Extract the [x, y] coordinate from the center of the cell holding the provided text.  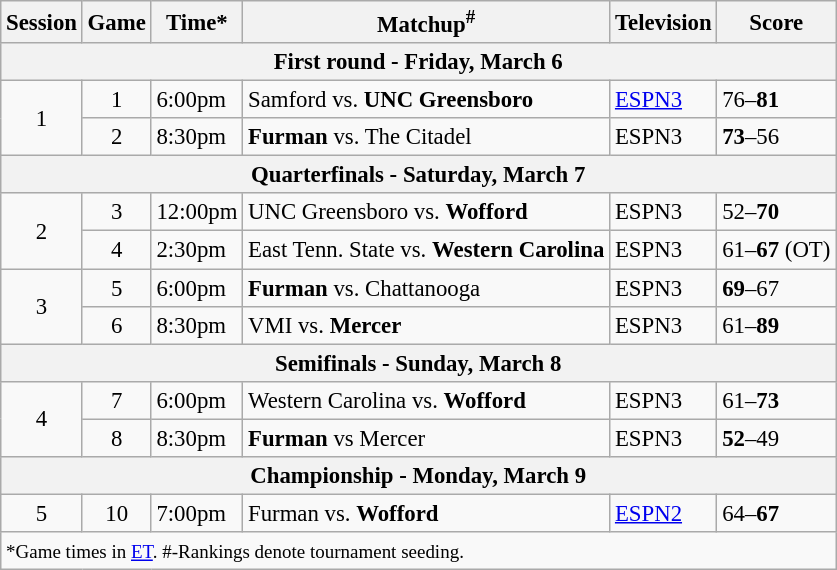
*Game times in ET. #-Rankings denote tournament seeding. [418, 551]
7:00pm [197, 513]
12:00pm [197, 213]
Time* [197, 22]
61–73 [776, 400]
Championship - Monday, March 9 [418, 476]
VMI vs. Mercer [426, 325]
Furman vs. Chattanooga [426, 288]
Session [42, 22]
Furman vs. Wofford [426, 513]
6 [116, 325]
Semifinals - Sunday, March 8 [418, 363]
52–70 [776, 213]
Samford vs. UNC Greensboro [426, 100]
73–56 [776, 137]
64–67 [776, 513]
Furman vs Mercer [426, 438]
61–89 [776, 325]
ESPN2 [664, 513]
69–67 [776, 288]
7 [116, 400]
First round - Friday, March 6 [418, 62]
10 [116, 513]
76–81 [776, 100]
Television [664, 22]
East Tenn. State vs. Western Carolina [426, 250]
2:30pm [197, 250]
Western Carolina vs. Wofford [426, 400]
Score [776, 22]
Matchup# [426, 22]
61–67 (OT) [776, 250]
UNC Greensboro vs. Wofford [426, 213]
8 [116, 438]
Quarterfinals - Saturday, March 7 [418, 175]
Furman vs. The Citadel [426, 137]
Game [116, 22]
52–49 [776, 438]
